Determine the (X, Y) coordinate at the center of the cell enclosing the given text.  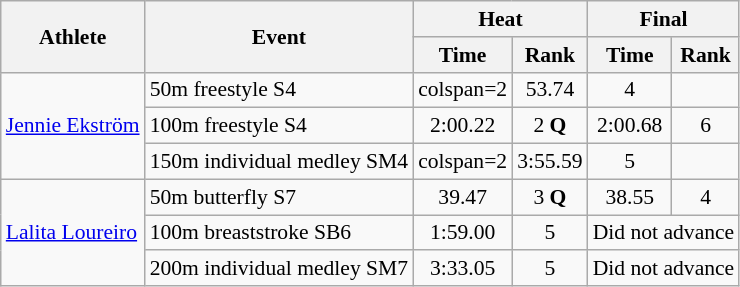
100m freestyle S4 (280, 126)
2:00.68 (630, 126)
200m individual medley SM7 (280, 269)
39.47 (462, 197)
Lalita Loureiro (73, 232)
1:59.00 (462, 233)
3:33.05 (462, 269)
50m butterfly S7 (280, 197)
Jennie Ekström (73, 126)
Heat (500, 19)
Athlete (73, 36)
150m individual medley SM4 (280, 162)
38.55 (630, 197)
6 (706, 126)
3 Q (550, 197)
Final (664, 19)
2:00.22 (462, 126)
Event (280, 36)
3:55.59 (550, 162)
53.74 (550, 90)
100m breaststroke SB6 (280, 233)
2 Q (550, 126)
50m freestyle S4 (280, 90)
